Locate the cell with the specified text and output its [X, Y] center coordinate. 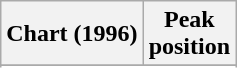
Chart (1996) [72, 34]
Peakposition [189, 34]
